Scan for the cell matching the given text and deliver its (x, y) coordinate at center. 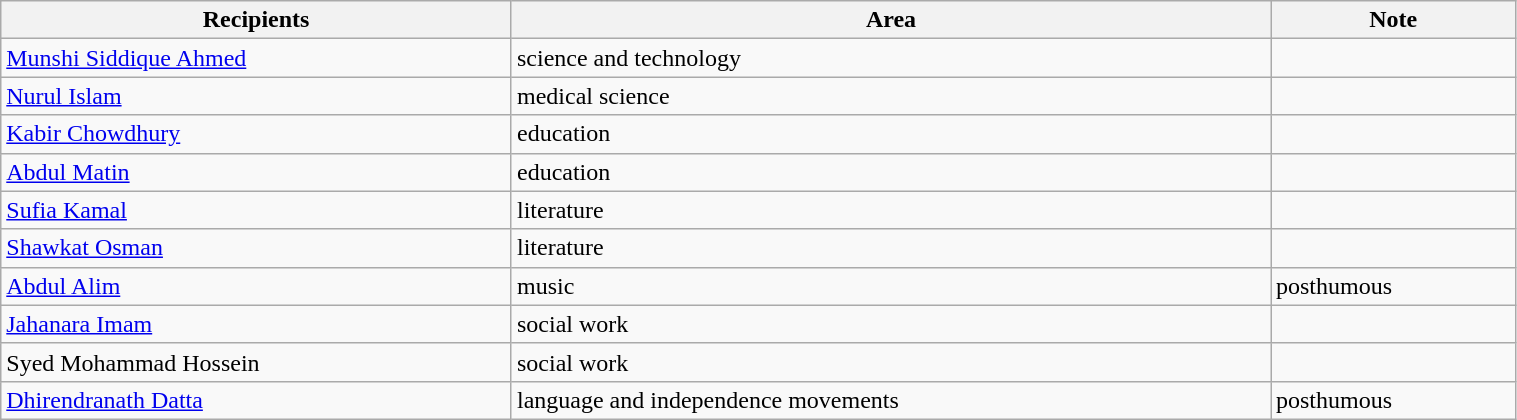
Sufia Kamal (256, 210)
Nurul Islam (256, 96)
Kabir Chowdhury (256, 134)
science and technology (890, 58)
music (890, 286)
language and independence movements (890, 400)
Abdul Alim (256, 286)
Jahanara Imam (256, 324)
Dhirendranath Datta (256, 400)
Area (890, 20)
Munshi Siddique Ahmed (256, 58)
Shawkat Osman (256, 248)
medical science (890, 96)
Syed Mohammad Hossein (256, 362)
Note (1393, 20)
Abdul Matin (256, 172)
Recipients (256, 20)
